Scan for the cell matching the given text and deliver its (X, Y) coordinate at center. 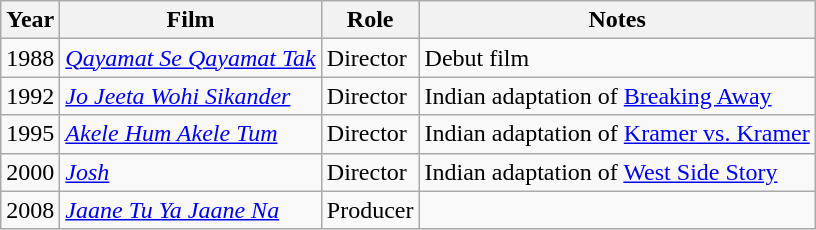
Jo Jeeta Wohi Sikander (190, 96)
Akele Hum Akele Tum (190, 134)
Qayamat Se Qayamat Tak (190, 58)
2000 (30, 172)
1995 (30, 134)
Role (370, 20)
2008 (30, 210)
1988 (30, 58)
Indian adaptation of Kramer vs. Kramer (617, 134)
Josh (190, 172)
Jaane Tu Ya Jaane Na (190, 210)
Indian adaptation of West Side Story (617, 172)
Producer (370, 210)
Year (30, 20)
Film (190, 20)
Indian adaptation of Breaking Away (617, 96)
Debut film (617, 58)
1992 (30, 96)
Notes (617, 20)
